Detect which cell encompasses the target text, then output its (x, y) center coordinate. 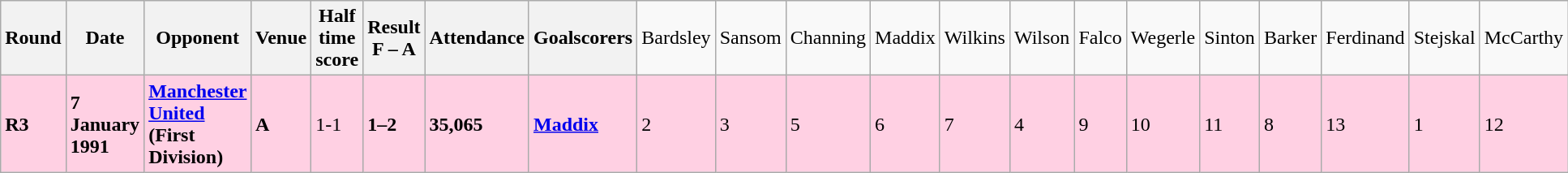
Stejskal (1445, 38)
6 (906, 123)
1-1 (337, 123)
Round (33, 38)
Venue (281, 38)
A (281, 123)
Goalscorers (582, 38)
7 January 1991 (105, 123)
3 (751, 123)
11 (1230, 123)
Sinton (1230, 38)
Ferdinand (1365, 38)
Date (105, 38)
ResultF – A (394, 38)
4 (1041, 123)
Bardsley (676, 38)
Channing (828, 38)
5 (828, 123)
McCarthy (1523, 38)
10 (1163, 123)
R3 (33, 123)
Falco (1100, 38)
35,065 (477, 123)
Wegerle (1163, 38)
12 (1523, 123)
7 (975, 123)
Sansom (751, 38)
1 (1445, 123)
Barker (1290, 38)
9 (1100, 123)
13 (1365, 123)
1–2 (394, 123)
Attendance (477, 38)
Wilson (1041, 38)
Opponent (198, 38)
Half time score (337, 38)
8 (1290, 123)
Wilkins (975, 38)
2 (676, 123)
Manchester United (First Division) (198, 123)
